Return the (x, y) coordinate for the center point of the cell that contains the specified text.  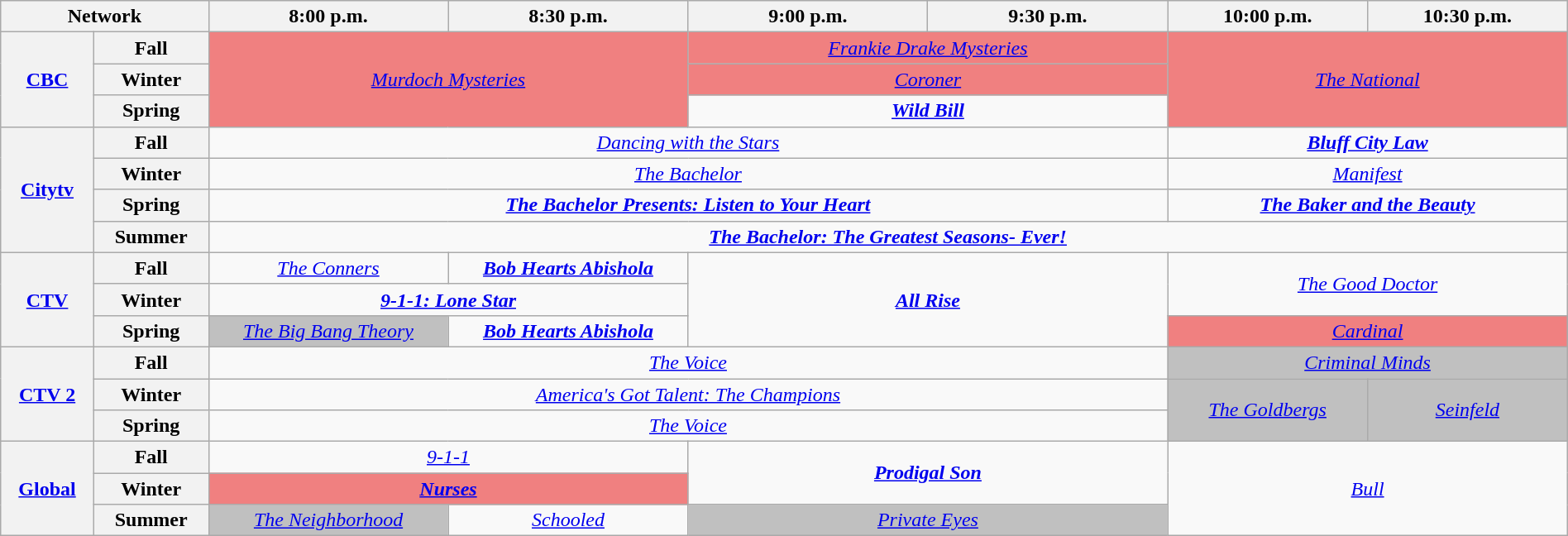
Network (104, 17)
The Big Bang Theory (328, 331)
9-1-1 (448, 457)
The Baker and the Beauty (1368, 205)
The Good Doctor (1368, 284)
The National (1368, 79)
CBC (48, 79)
9:00 p.m. (808, 17)
10:30 p.m. (1468, 17)
9:30 p.m. (1048, 17)
The Conners (328, 268)
Prodigal Son (928, 473)
Murdoch Mysteries (448, 79)
The Neighborhood (328, 520)
Frankie Drake Mysteries (928, 48)
CTV (48, 299)
10:00 p.m. (1268, 17)
Private Eyes (928, 520)
The Bachelor Presents: Listen to Your Heart (688, 205)
Cardinal (1368, 331)
Criminal Minds (1368, 362)
Schooled (568, 520)
8:30 p.m. (568, 17)
9-1-1: Lone Star (448, 299)
Citytv (48, 189)
America's Got Talent: The Champions (688, 395)
Coroner (928, 79)
CTV 2 (48, 394)
Bull (1368, 489)
All Rise (928, 299)
The Bachelor (688, 174)
Global (48, 489)
The Goldbergs (1268, 410)
Bluff City Law (1368, 142)
The Bachelor: The Greatest Seasons- Ever! (888, 237)
Dancing with the Stars (688, 142)
Manifest (1368, 174)
Nurses (448, 489)
Seinfeld (1468, 410)
Wild Bill (928, 111)
8:00 p.m. (328, 17)
